Pinpoint the cell where the given text exists, returning its [X, Y] midpoint coordinate. 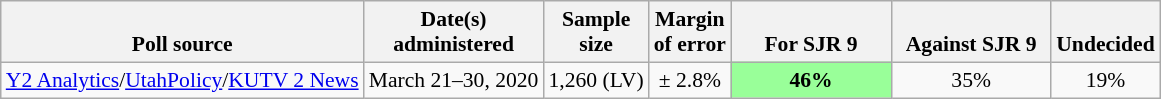
Marginof error [690, 32]
35% [971, 80]
Poll source [182, 32]
46% [811, 80]
Undecided [1105, 32]
Against SJR 9 [971, 32]
19% [1105, 80]
1,260 (LV) [596, 80]
For SJR 9 [811, 32]
± 2.8% [690, 80]
Samplesize [596, 32]
March 21–30, 2020 [454, 80]
Date(s)administered [454, 32]
Y2 Analytics/UtahPolicy/KUTV 2 News [182, 80]
